Scan for the cell matching the given text and deliver its (X, Y) coordinate at center. 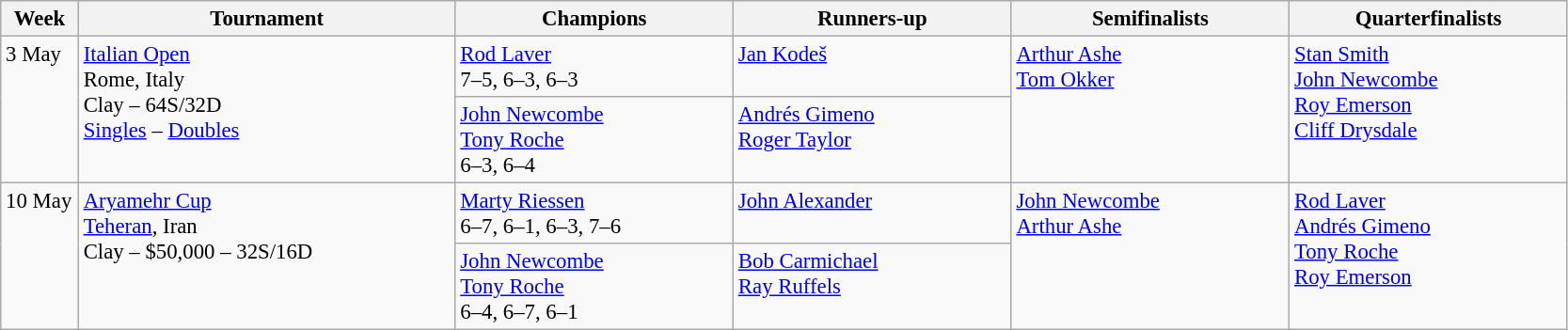
Quarterfinalists (1429, 19)
Rod Laver7–5, 6–3, 6–3 (594, 68)
Jan Kodeš (873, 68)
John Newcombe Tony Roche6–3, 6–4 (594, 140)
Andrés Gimeno Roger Taylor (873, 140)
Rod Laver Andrés Gimeno Tony Roche Roy Emerson (1429, 257)
Bob Carmichael Ray Ruffels (873, 287)
3 May (40, 110)
10 May (40, 257)
Runners-up (873, 19)
Stan Smith John Newcombe Roy Emerson Cliff Drysdale (1429, 110)
Tournament (267, 19)
Marty Riessen6–7, 6–1, 6–3, 7–6 (594, 214)
Aryamehr Cup Teheran, Iran Clay – $50,000 – 32S/16D (267, 257)
Semifinalists (1150, 19)
Week (40, 19)
John Alexander (873, 214)
Italian Open Rome, ItalyClay – 64S/32D Singles – Doubles (267, 110)
John Newcombe Tony Roche6–4, 6–7, 6–1 (594, 287)
Champions (594, 19)
John Newcombe Arthur Ashe (1150, 257)
Arthur Ashe Tom Okker (1150, 110)
